For the text-containing cell, return its midpoint in (X, Y) coordinate format. 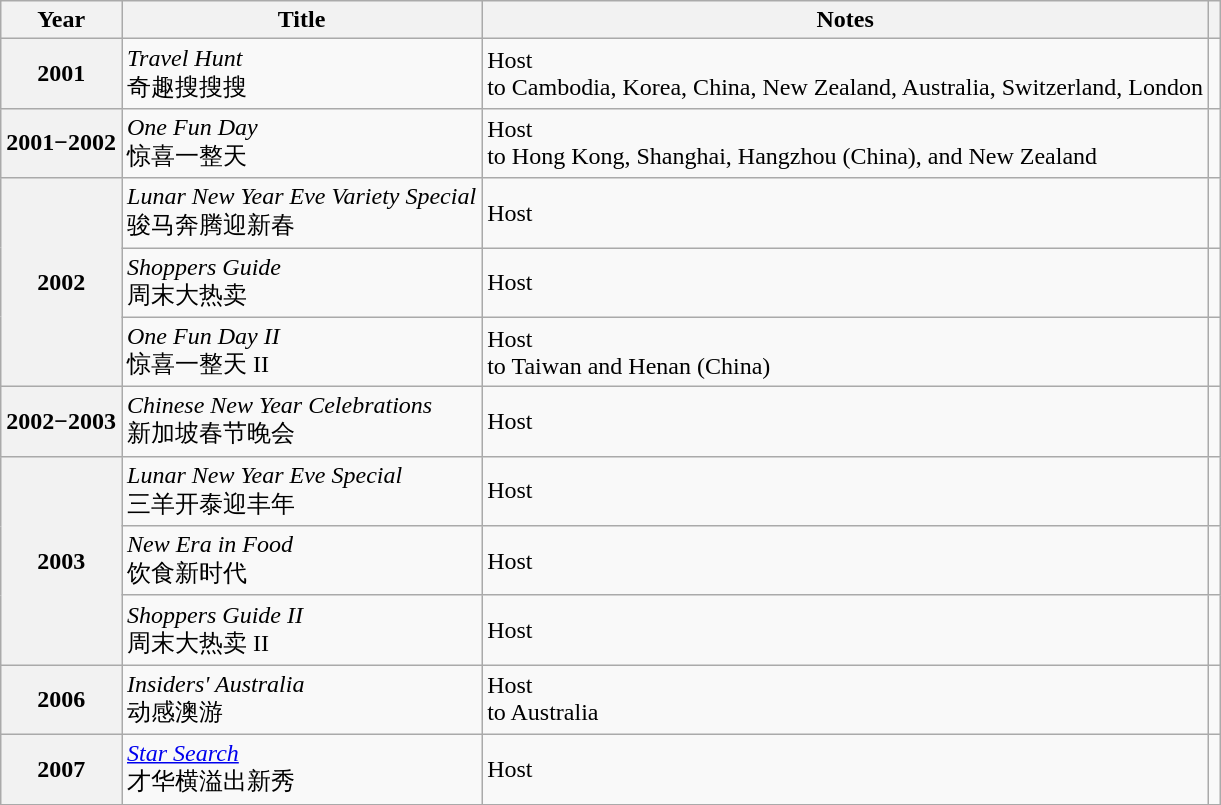
2003 (62, 560)
2006 (62, 700)
One Fun Day惊喜一整天 (302, 143)
Year (62, 20)
2007 (62, 769)
2002−2003 (62, 422)
2001 (62, 74)
Title (302, 20)
Travel Hunt奇趣搜搜搜 (302, 74)
Lunar New Year Eve Special三羊开泰迎丰年 (302, 491)
Star Search才华横溢出新秀 (302, 769)
Hostto Cambodia, Korea, China, New Zealand, Australia, Switzerland, London (846, 74)
Shoppers Guide周末大热卖 (302, 283)
Insiders' Australia动感澳游 (302, 700)
2001−2002 (62, 143)
Hostto Hong Kong, Shanghai, Hangzhou (China), and New Zealand (846, 143)
Lunar New Year Eve Variety Special骏马奔腾迎新春 (302, 213)
2002 (62, 282)
One Fun Day II惊喜一整天 II (302, 352)
Notes (846, 20)
Chinese New Year Celebrations新加坡春节晚会 (302, 422)
Hostto Australia (846, 700)
New Era in Food饮食新时代 (302, 561)
Shoppers Guide II周末大热卖 II (302, 630)
Hostto Taiwan and Henan (China) (846, 352)
